From the cell containing the given text, extract its center point as [x, y] coordinate. 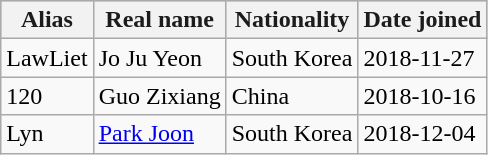
Date joined [422, 20]
Guo Zixiang [160, 96]
Alias [47, 20]
Park Joon [160, 134]
Real name [160, 20]
China [292, 96]
LawLiet [47, 58]
Jo Ju Yeon [160, 58]
Nationality [292, 20]
2018-10-16 [422, 96]
Lyn [47, 134]
120 [47, 96]
2018-12-04 [422, 134]
2018-11-27 [422, 58]
